Identify which cell holds the provided text, then report its (x, y) central coordinate. 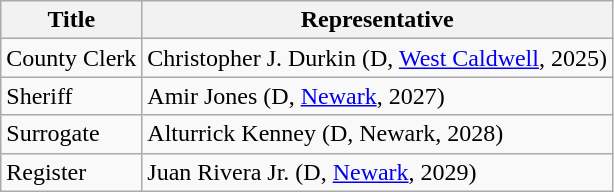
County Clerk (72, 58)
Amir Jones (D, Newark, 2027) (378, 96)
Surrogate (72, 134)
Title (72, 20)
Sheriff (72, 96)
Representative (378, 20)
Register (72, 172)
Alturrick Kenney (D, Newark, 2028) (378, 134)
Christopher J. Durkin (D, West Caldwell, 2025) (378, 58)
Juan Rivera Jr. (D, Newark, 2029) (378, 172)
